Provide the (x, y) coordinate of the cell's center where the given text is located.  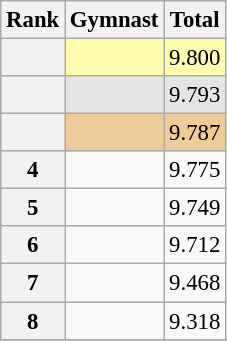
Rank (33, 20)
9.468 (195, 283)
9.800 (195, 58)
9.793 (195, 95)
9.318 (195, 321)
9.775 (195, 170)
5 (33, 208)
9.749 (195, 208)
4 (33, 170)
9.787 (195, 133)
7 (33, 283)
8 (33, 321)
6 (33, 245)
9.712 (195, 245)
Gymnast (114, 20)
Total (195, 20)
